For the text-containing cell, return its midpoint in [X, Y] coordinate format. 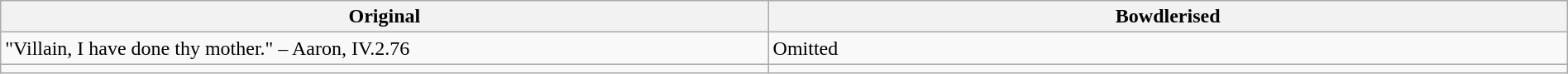
Omitted [1168, 48]
"Villain, I have done thy mother." – Aaron, IV.2.76 [385, 48]
Bowdlerised [1168, 17]
Original [385, 17]
